From the cell containing the given text, extract its center point as (x, y) coordinate. 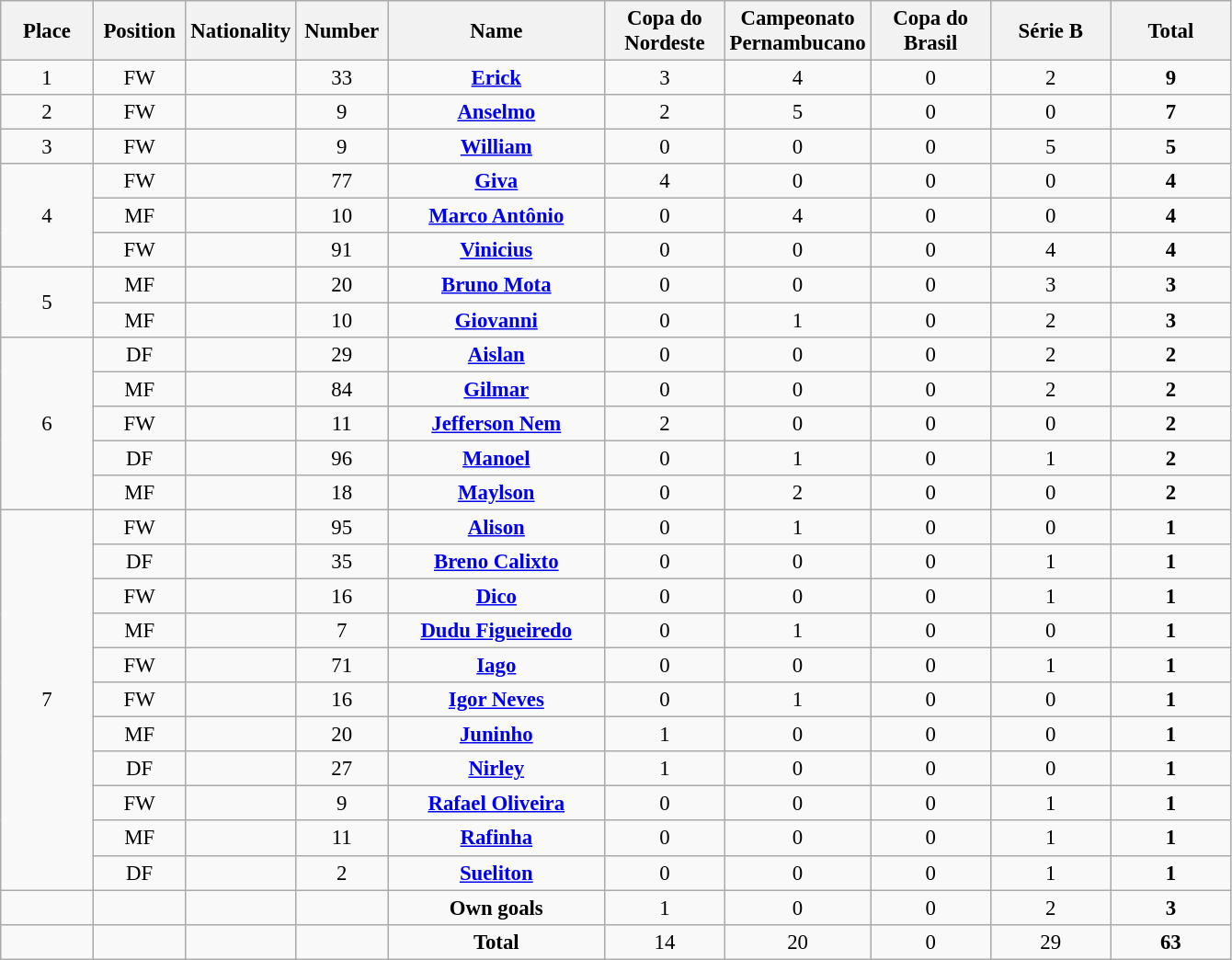
Marco Antônio (496, 216)
6 (48, 423)
Position (140, 31)
Nirley (496, 769)
Rafinha (496, 839)
Gilmar (496, 389)
Erick (496, 78)
84 (342, 389)
Anselmo (496, 112)
Copa do Nordeste (666, 31)
Breno Calixto (496, 562)
Jefferson Nem (496, 423)
William (496, 147)
Igor Neves (496, 700)
Giovanni (496, 320)
Iago (496, 666)
Bruno Mota (496, 285)
Name (496, 31)
91 (342, 251)
35 (342, 562)
Rafael Oliveira (496, 804)
Manoel (496, 458)
Place (48, 31)
95 (342, 527)
63 (1171, 942)
Nationality (241, 31)
Vinicius (496, 251)
Own goals (496, 908)
27 (342, 769)
96 (342, 458)
Série B (1050, 31)
Dudu Figueiredo (496, 631)
77 (342, 181)
Dico (496, 596)
Maylson (496, 493)
Giva (496, 181)
Sueliton (496, 873)
33 (342, 78)
Number (342, 31)
Aislan (496, 354)
71 (342, 666)
Copa do Brasil (930, 31)
18 (342, 493)
Campeonato Pernambucano (798, 31)
Alison (496, 527)
Juninho (496, 735)
14 (666, 942)
